From the cell containing the given text, extract its center point as (X, Y) coordinate. 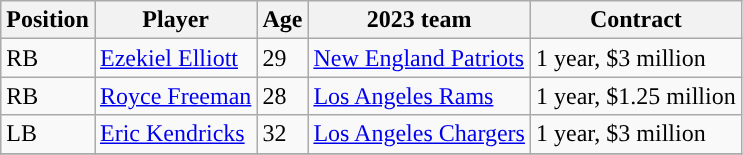
Ezekiel Elliott (175, 58)
32 (282, 134)
LB (48, 134)
Los Angeles Rams (420, 96)
2023 team (420, 20)
29 (282, 58)
Age (282, 20)
Contract (636, 20)
New England Patriots (420, 58)
28 (282, 96)
Los Angeles Chargers (420, 134)
Royce Freeman (175, 96)
Player (175, 20)
1 year, $1.25 million (636, 96)
Position (48, 20)
Eric Kendricks (175, 134)
